For the text-containing cell, return its midpoint in (X, Y) coordinate format. 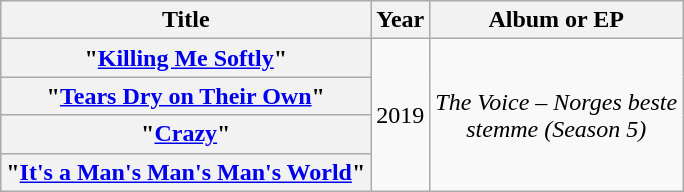
"It's a Man's Man's Man's World" (186, 172)
"Killing Me Softly" (186, 58)
2019 (400, 115)
Album or EP (556, 20)
Title (186, 20)
"Tears Dry on Their Own" (186, 96)
Year (400, 20)
"Crazy" (186, 134)
The Voice – Norges bestestemme (Season 5) (556, 115)
